Identify which cell holds the provided text, then report its (X, Y) central coordinate. 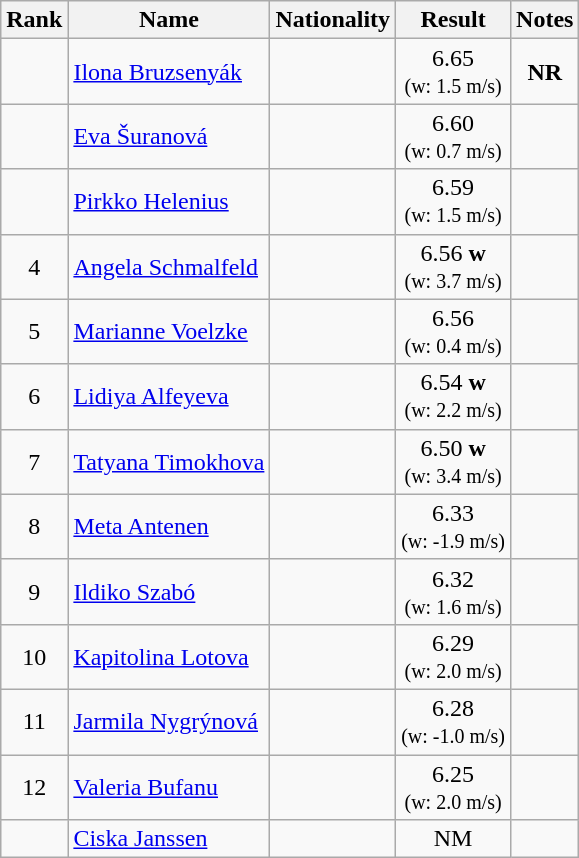
Jarmila Nygrýnová (169, 722)
6.33(w: -1.9 m/s) (454, 526)
Pirkko Helenius (169, 202)
6.25(w: 2.0 m/s) (454, 786)
Eva Šuranová (169, 136)
8 (34, 526)
6.29(w: 2.0 m/s) (454, 656)
Ilona Bruzsenyák (169, 72)
Name (169, 20)
6.56(w: 0.4 m/s) (454, 332)
6.32(w: 1.6 m/s) (454, 592)
9 (34, 592)
10 (34, 656)
Nationality (333, 20)
Notes (545, 20)
Valeria Bufanu (169, 786)
6 (34, 396)
6.60(w: 0.7 m/s) (454, 136)
11 (34, 722)
NR (545, 72)
Tatyana Timokhova (169, 462)
Lidiya Alfeyeva (169, 396)
7 (34, 462)
6.28(w: -1.0 m/s) (454, 722)
6.65(w: 1.5 m/s) (454, 72)
Angela Schmalfeld (169, 266)
NM (454, 839)
12 (34, 786)
6.56 w(w: 3.7 m/s) (454, 266)
5 (34, 332)
6.50 w(w: 3.4 m/s) (454, 462)
Ildiko Szabó (169, 592)
Marianne Voelzke (169, 332)
Kapitolina Lotova (169, 656)
4 (34, 266)
Result (454, 20)
6.54 w(w: 2.2 m/s) (454, 396)
6.59(w: 1.5 m/s) (454, 202)
Meta Antenen (169, 526)
Ciska Janssen (169, 839)
Rank (34, 20)
